Output the [X, Y] coordinate of the center of the cell containing the given text.  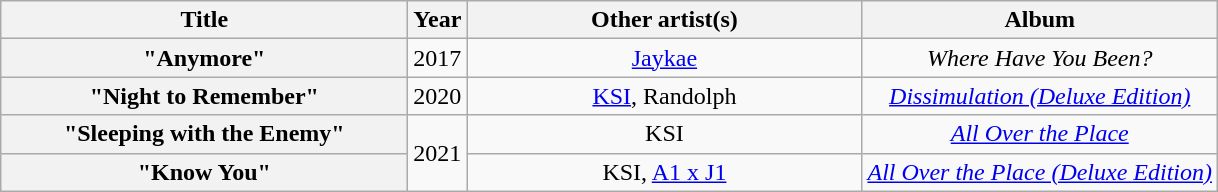
2020 [438, 96]
KSI, A1 x J1 [664, 172]
Other artist(s) [664, 20]
2017 [438, 58]
"Know You" [204, 172]
"Night to Remember" [204, 96]
KSI, Randolph [664, 96]
All Over the Place (Deluxe Edition) [1040, 172]
"Sleeping with the Enemy" [204, 134]
Where Have You Been? [1040, 58]
Album [1040, 20]
Title [204, 20]
Year [438, 20]
All Over the Place [1040, 134]
KSI [664, 134]
"Anymore" [204, 58]
Jaykae [664, 58]
2021 [438, 153]
Dissimulation (Deluxe Edition) [1040, 96]
